Find where the given text appears and provide that cell's center as [X, Y] coordinate. 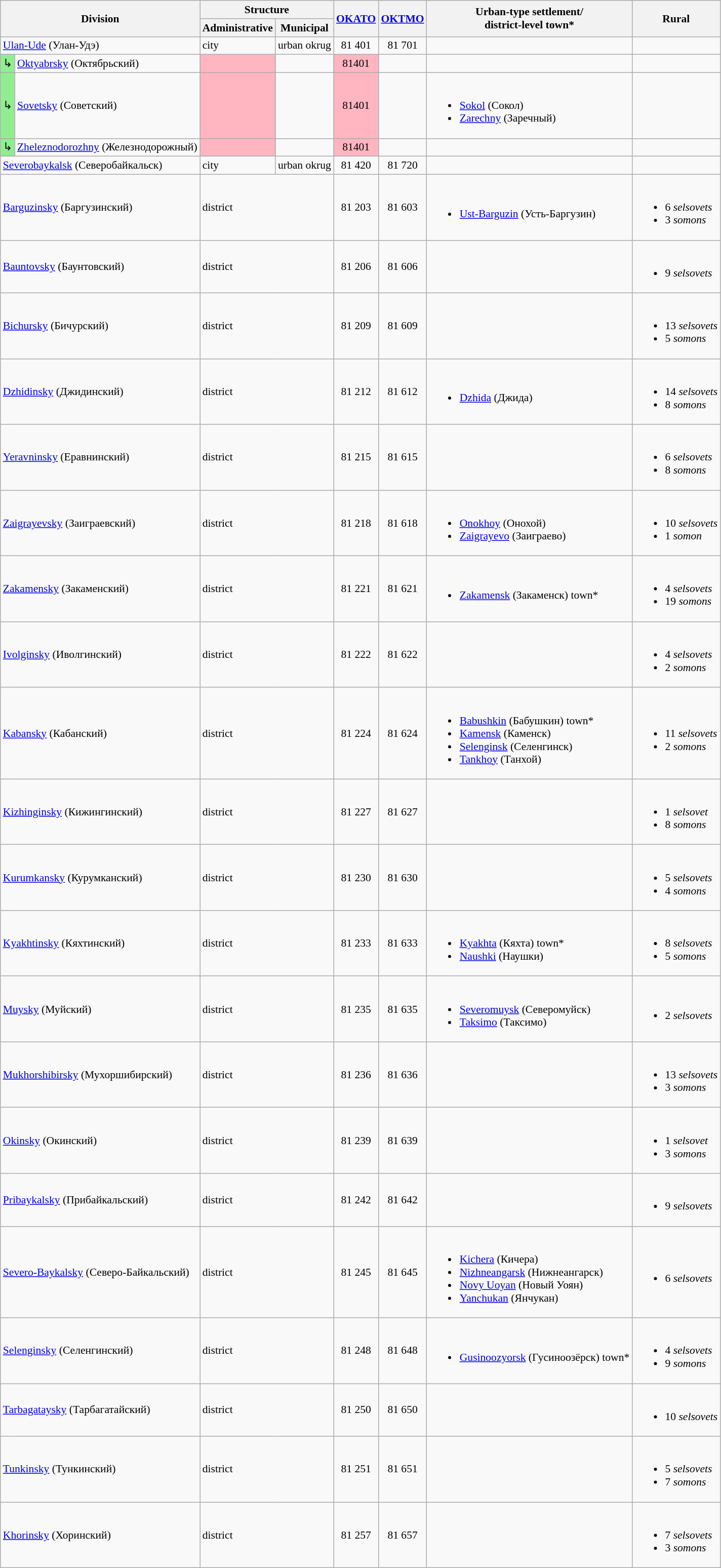
Tarbagataysky (Тарбагатайский) [100, 1410]
Babushkin (Бабушкин) town*Kamensk (Каменск)Selenginsk (Селенгинск)Tankhoy (Танхой) [530, 733]
10 selsovets [676, 1410]
13 selsovets5 somons [676, 326]
81 250 [356, 1410]
81 624 [402, 733]
81 609 [402, 326]
OKATO [356, 18]
81 650 [402, 1410]
81 420 [356, 166]
81 235 [356, 1009]
13 selsovets3 somons [676, 1075]
Severomuysk (Северомуйск)Taksimo (Таксимо) [530, 1009]
Kyakhta (Кяхта) town*Naushki (Наушки) [530, 944]
81 239 [356, 1141]
Rural [676, 18]
81 221 [356, 589]
81 401 [356, 46]
4 selsovets9 somons [676, 1351]
10 selsovets1 somon [676, 523]
Zakamensky (Закаменский) [100, 589]
5 selsovets7 somons [676, 1469]
81 630 [402, 878]
81 657 [402, 1535]
Barguzinsky (Баргузинский) [100, 208]
Sovetsky (Советский) [107, 106]
81 206 [356, 266]
81 209 [356, 326]
Bichursky (Бичурский) [100, 326]
81 635 [402, 1009]
OKTMO [402, 18]
Gusinoozyorsk (Гусиноозёрск) town* [530, 1351]
Severo-Baykalsky (Северо-Байкальский) [100, 1272]
81 651 [402, 1469]
6 selsovets3 somons [676, 208]
Dzhida (Джида) [530, 392]
81 203 [356, 208]
81 621 [402, 589]
81 224 [356, 733]
81 236 [356, 1075]
4 selsovets19 somons [676, 589]
Zakamensk (Закаменск) town* [530, 589]
Khorinsky (Хоринский) [100, 1535]
81 233 [356, 944]
Sokol (Сокол)Zarechny (Заречный) [530, 106]
Administrative [238, 28]
Pribaykalsky (Прибайкальский) [100, 1200]
81 245 [356, 1272]
Zheleznodorozhny (Железнодорожный) [107, 147]
Kurumkansky (Курумканский) [100, 878]
81 615 [402, 457]
81 627 [402, 812]
81 222 [356, 655]
81 230 [356, 878]
81 603 [402, 208]
Okinsky (Окинский) [100, 1141]
Kabansky (Кабанский) [100, 733]
Dzhidinsky (Джидинский) [100, 392]
81 648 [402, 1351]
5 selsovets4 somons [676, 878]
81 248 [356, 1351]
Kichera (Кичера)Nizhneangarsk (Нижнеангарск)Novy Uoyan (Новый Уоян)Yanchukan (Янчукан) [530, 1272]
Tunkinsky (Тункинский) [100, 1469]
Mukhorshibirsky (Мухоршибирский) [100, 1075]
81 636 [402, 1075]
81 612 [402, 392]
6 selsovets8 somons [676, 457]
1 selsovet8 somons [676, 812]
81 642 [402, 1200]
81 639 [402, 1141]
7 selsovets3 somons [676, 1535]
1 selsovet3 somons [676, 1141]
81 701 [402, 46]
Ust-Barguzin (Усть-Баргузин) [530, 208]
Bauntovsky (Баунтовский) [100, 266]
81 633 [402, 944]
Division [100, 18]
81 212 [356, 392]
2 selsovets [676, 1009]
Structure [267, 10]
81 251 [356, 1469]
Kizhinginsky (Кижингинский) [100, 812]
Zaigrayevsky (Заиграевский) [100, 523]
81 257 [356, 1535]
Onokhoy (Онохой)Zaigrayevo (Заиграево) [530, 523]
Kyakhtinsky (Кяхтинский) [100, 944]
Urban-type settlement/district-level town* [530, 18]
81 618 [402, 523]
14 selsovets8 somons [676, 392]
Yeravninsky (Еравнинский) [100, 457]
4 selsovets2 somons [676, 655]
Oktyabrsky (Октябрьский) [107, 64]
81 606 [402, 266]
Selenginsky (Селенгинский) [100, 1351]
81 242 [356, 1200]
81 215 [356, 457]
81 645 [402, 1272]
Muysky (Муйский) [100, 1009]
81 218 [356, 523]
Severobaykalsk (Северобайкальск) [100, 166]
81 622 [402, 655]
Ulan-Ude (Улан-Удэ) [100, 46]
6 selsovets [676, 1272]
8 selsovets5 somons [676, 944]
81 720 [402, 166]
81 227 [356, 812]
Ivolginsky (Иволгинский) [100, 655]
11 selsovets2 somons [676, 733]
Municipal [305, 28]
